Identify which cell holds the provided text, then report its [x, y] central coordinate. 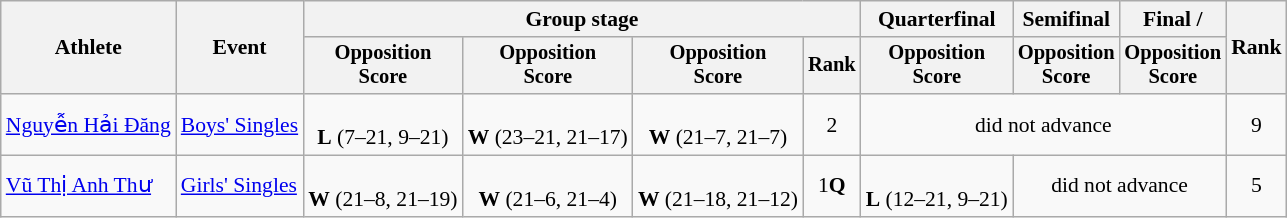
L (7–21, 9–21) [382, 124]
Vũ Thị Anh Thư [88, 186]
Final / [1172, 19]
W (23–21, 21–17) [548, 124]
Boys' Singles [240, 124]
Quarterfinal [937, 19]
9 [1256, 124]
L (12–21, 9–21) [937, 186]
Girls' Singles [240, 186]
W (21–7, 21–7) [718, 124]
Event [240, 48]
Nguyễn Hải Đăng [88, 124]
W (21–8, 21–19) [382, 186]
Group stage [582, 19]
5 [1256, 186]
Semifinal [1066, 19]
W (21–6, 21–4) [548, 186]
W (21–18, 21–12) [718, 186]
Athlete [88, 48]
1Q [832, 186]
2 [832, 124]
